Search for the cell housing the specified text and yield its (x, y) center coordinate. 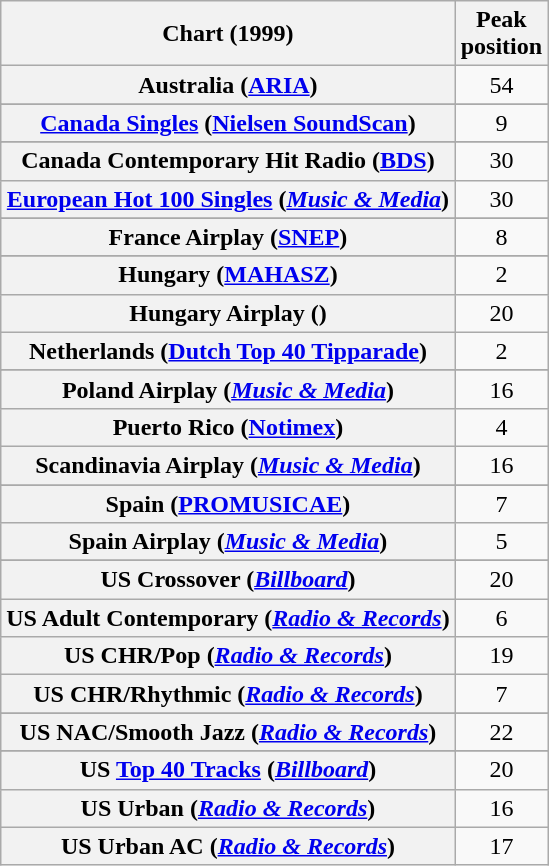
9 (501, 123)
5 (501, 542)
US Top 40 Tracks (Billboard) (228, 770)
17 (501, 846)
US CHR/Pop (Radio & Records) (228, 656)
Canada Contemporary Hit Radio (BDS) (228, 161)
US Adult Contemporary (Radio & Records) (228, 618)
France Airplay (SNEP) (228, 237)
Spain Airplay (Music & Media) (228, 542)
US CHR/Rhythmic (Radio & Records) (228, 694)
8 (501, 237)
US Urban (Radio & Records) (228, 808)
4 (501, 427)
54 (501, 85)
Spain (PROMUSICAE) (228, 503)
Peakposition (501, 34)
Poland Airplay (Music & Media) (228, 389)
Canada Singles (Nielsen SoundScan) (228, 123)
US Urban AC (Radio & Records) (228, 846)
Puerto Rico (Notimex) (228, 427)
Chart (1999) (228, 34)
Netherlands (Dutch Top 40 Tipparade) (228, 351)
6 (501, 618)
Australia (ARIA) (228, 85)
22 (501, 732)
Hungary Airplay () (228, 313)
Hungary (MAHASZ) (228, 275)
19 (501, 656)
US Crossover (Billboard) (228, 580)
US NAC/Smooth Jazz (Radio & Records) (228, 732)
European Hot 100 Singles (Music & Media) (228, 199)
Scandinavia Airplay (Music & Media) (228, 465)
